Find where the given text appears and provide that cell's center as [X, Y] coordinate. 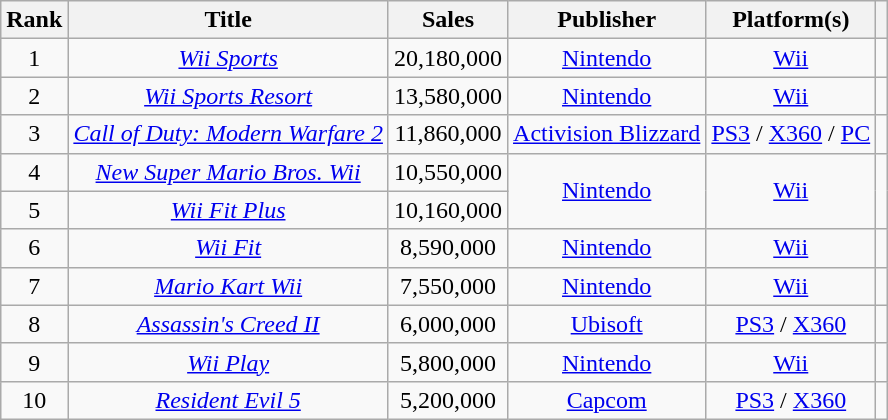
Ubisoft [607, 324]
Call of Duty: Modern Warfare 2 [228, 134]
7,550,000 [448, 286]
13,580,000 [448, 96]
5,800,000 [448, 362]
6,000,000 [448, 324]
Capcom [607, 400]
11,860,000 [448, 134]
3 [34, 134]
10 [34, 400]
Publisher [607, 20]
New Super Mario Bros. Wii [228, 172]
20,180,000 [448, 58]
Rank [34, 20]
Wii Sports Resort [228, 96]
10,550,000 [448, 172]
PS3 / X360 / PC [791, 134]
5 [34, 210]
7 [34, 286]
Mario Kart Wii [228, 286]
Resident Evil 5 [228, 400]
9 [34, 362]
Activision Blizzard [607, 134]
8,590,000 [448, 248]
Platform(s) [791, 20]
Wii Fit Plus [228, 210]
Wii Play [228, 362]
Wii Sports [228, 58]
1 [34, 58]
Title [228, 20]
6 [34, 248]
10,160,000 [448, 210]
Wii Fit [228, 248]
5,200,000 [448, 400]
2 [34, 96]
Sales [448, 20]
Assassin's Creed II [228, 324]
8 [34, 324]
4 [34, 172]
